Find where the given text appears and provide that cell's center as [x, y] coordinate. 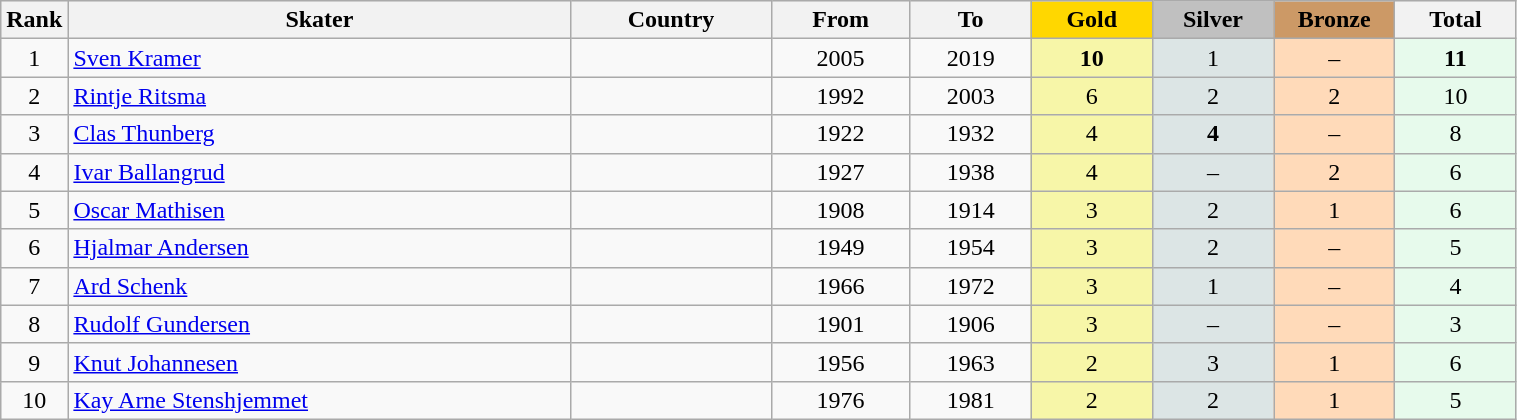
1976 [840, 400]
Total [1456, 20]
Ard Schenk [320, 286]
Oscar Mathisen [320, 210]
Kay Arne Stenshjemmet [320, 400]
7 [34, 286]
1972 [970, 286]
1981 [970, 400]
1992 [840, 96]
11 [1456, 58]
1908 [840, 210]
Country [671, 20]
2005 [840, 58]
1914 [970, 210]
1938 [970, 172]
From [840, 20]
Sven Kramer [320, 58]
1906 [970, 324]
Rintje Ritsma [320, 96]
1954 [970, 248]
1956 [840, 362]
Clas Thunberg [320, 134]
Rank [34, 20]
1922 [840, 134]
2003 [970, 96]
1901 [840, 324]
Knut Johannesen [320, 362]
2019 [970, 58]
Hjalmar Andersen [320, 248]
Skater [320, 20]
Silver [1212, 20]
1966 [840, 286]
9 [34, 362]
1932 [970, 134]
1963 [970, 362]
1927 [840, 172]
Bronze [1334, 20]
1949 [840, 248]
To [970, 20]
Ivar Ballangrud [320, 172]
Gold [1092, 20]
Rudolf Gundersen [320, 324]
